Search for the cell housing the specified text and yield its [x, y] center coordinate. 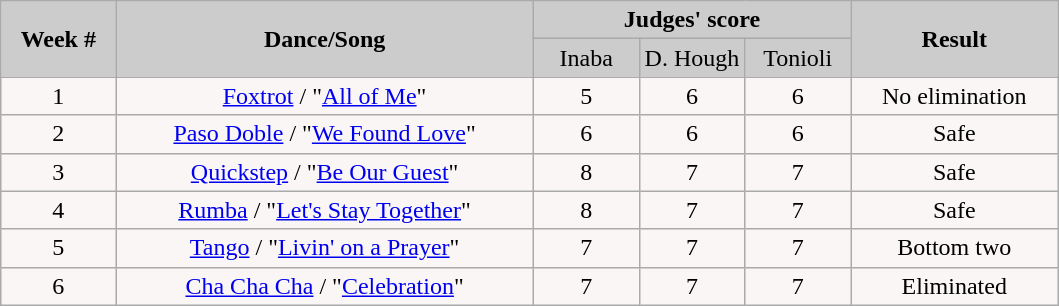
Tango / "Livin' on a Prayer" [325, 248]
Cha Cha Cha / "Celebration" [325, 286]
D. Hough [692, 58]
Bottom two [954, 248]
Rumba / "Let's Stay Together" [325, 210]
Judges' score [692, 20]
4 [58, 210]
No elimination [954, 96]
2 [58, 134]
Inaba [586, 58]
Tonioli [798, 58]
Paso Doble / "We Found Love" [325, 134]
3 [58, 172]
1 [58, 96]
Dance/Song [325, 39]
Quickstep / "Be Our Guest" [325, 172]
Result [954, 39]
Week # [58, 39]
Foxtrot / "All of Me" [325, 96]
Eliminated [954, 286]
